Scan for the cell matching the given text and deliver its [x, y] coordinate at center. 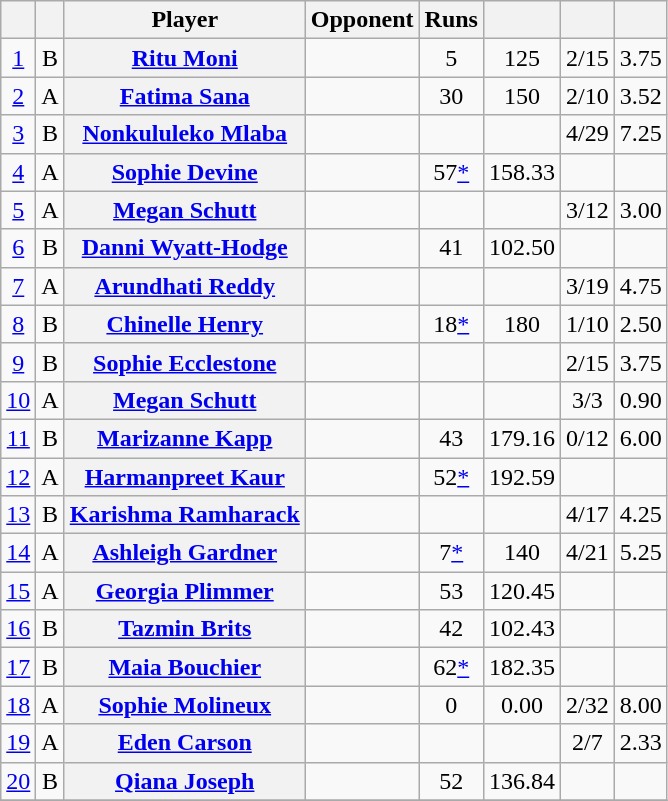
120.45 [522, 591]
158.33 [522, 172]
125 [522, 58]
20 [18, 781]
3/12 [588, 210]
3 [18, 134]
150 [522, 96]
Ritu Moni [184, 58]
15 [18, 591]
3.00 [640, 210]
57* [451, 172]
41 [451, 248]
3/19 [588, 286]
0.90 [640, 400]
179.16 [522, 438]
13 [18, 515]
Sophie Molineux [184, 705]
6.00 [640, 438]
0.00 [522, 705]
0 [451, 705]
2.33 [640, 743]
1/10 [588, 324]
3.52 [640, 96]
Qiana Joseph [184, 781]
18 [18, 705]
52* [451, 477]
2/10 [588, 96]
Sophie Ecclestone [184, 362]
Danni Wyatt-Hodge [184, 248]
7* [451, 553]
102.50 [522, 248]
140 [522, 553]
6 [18, 248]
12 [18, 477]
16 [18, 629]
Fatima Sana [184, 96]
2/32 [588, 705]
4.75 [640, 286]
43 [451, 438]
8 [18, 324]
180 [522, 324]
Georgia Plimmer [184, 591]
4/17 [588, 515]
136.84 [522, 781]
4/29 [588, 134]
192.59 [522, 477]
18* [451, 324]
4.25 [640, 515]
Arundhati Reddy [184, 286]
102.43 [522, 629]
182.35 [522, 667]
5.25 [640, 553]
53 [451, 591]
11 [18, 438]
14 [18, 553]
Eden Carson [184, 743]
Chinelle Henry [184, 324]
Opponent [362, 20]
0/12 [588, 438]
52 [451, 781]
Ashleigh Gardner [184, 553]
19 [18, 743]
3/3 [588, 400]
Karishma Ramharack [184, 515]
Player [184, 20]
1 [18, 58]
Sophie Devine [184, 172]
Tazmin Brits [184, 629]
9 [18, 362]
Maia Bouchier [184, 667]
62* [451, 667]
8.00 [640, 705]
2 [18, 96]
2.50 [640, 324]
4/21 [588, 553]
42 [451, 629]
7 [18, 286]
Nonkululeko Mlaba [184, 134]
4 [18, 172]
Runs [451, 20]
2/7 [588, 743]
Marizanne Kapp [184, 438]
Harmanpreet Kaur [184, 477]
10 [18, 400]
30 [451, 96]
7.25 [640, 134]
17 [18, 667]
